Provide the [x, y] coordinate of the cell's center where the given text is located.  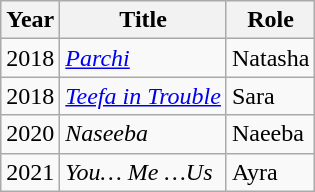
Role [270, 20]
Parchi [144, 58]
Ayra [270, 172]
Naeeba [270, 134]
Title [144, 20]
Year [30, 20]
Naseeba [144, 134]
2021 [30, 172]
Sara [270, 96]
Teefa in Trouble [144, 96]
Natasha [270, 58]
2020 [30, 134]
You… Me …Us [144, 172]
